From the cell containing the given text, extract its center point as (X, Y) coordinate. 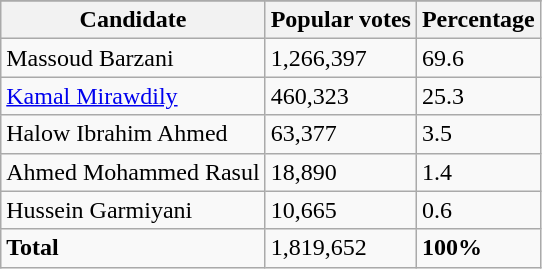
Kamal Mirawdily (133, 96)
Candidate (133, 20)
63,377 (340, 134)
69.6 (478, 58)
Percentage (478, 20)
18,890 (340, 172)
1,266,397 (340, 58)
100% (478, 248)
10,665 (340, 210)
1.4 (478, 172)
460,323 (340, 96)
Total (133, 248)
Ahmed Mohammed Rasul (133, 172)
3.5 (478, 134)
Hussein Garmiyani (133, 210)
Halow Ibrahim Ahmed (133, 134)
1,819,652 (340, 248)
Massoud Barzani (133, 58)
Popular votes (340, 20)
0.6 (478, 210)
25.3 (478, 96)
